Output the (X, Y) coordinate of the center of the cell containing the given text.  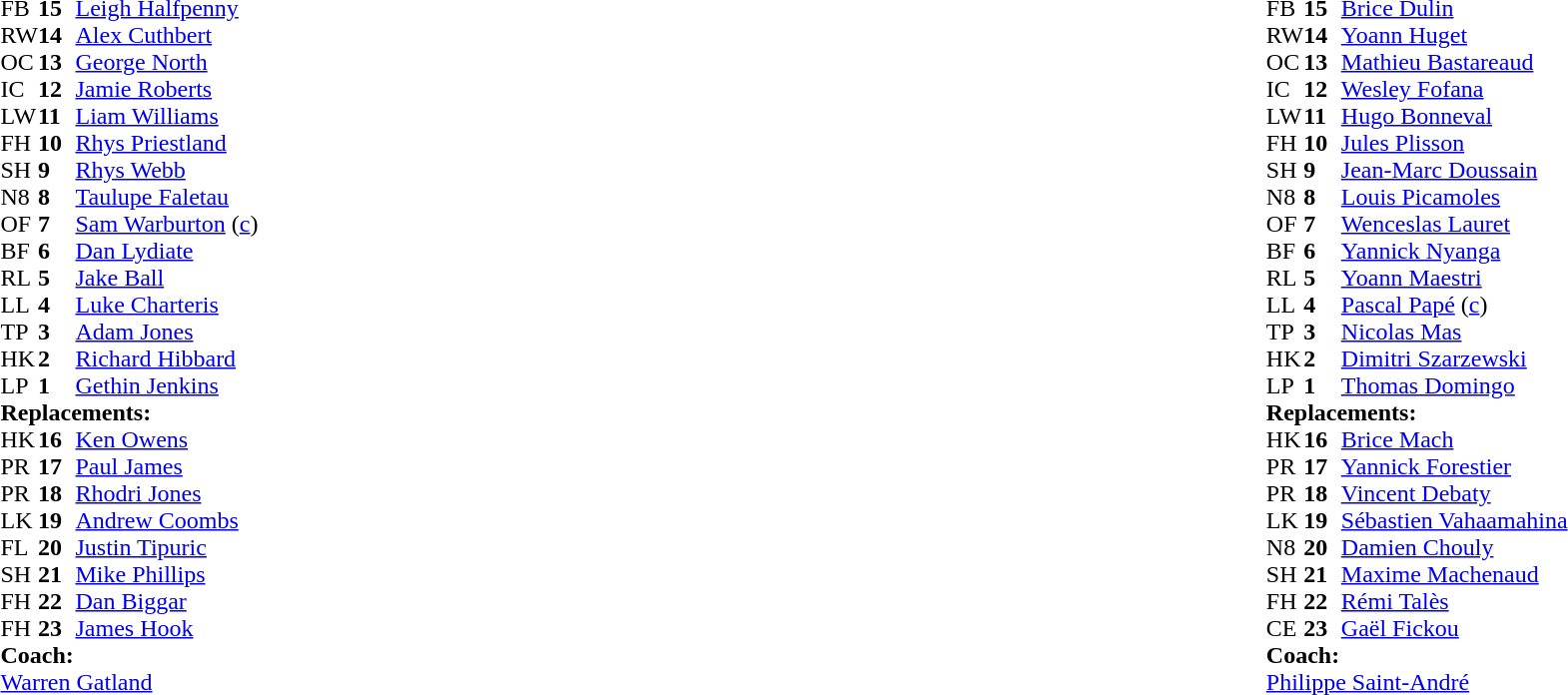
FL (19, 547)
Hugo Bonneval (1454, 116)
Rémi Talès (1454, 601)
Taulupe Faletau (168, 198)
Rhys Priestland (168, 144)
Sébastien Vahaamahina (1454, 521)
Brice Mach (1454, 439)
Yannick Nyanga (1454, 252)
Paul James (168, 467)
Adam Jones (168, 332)
Justin Tipuric (168, 547)
CE (1285, 629)
Andrew Coombs (168, 521)
George North (168, 62)
Jules Plisson (1454, 144)
Pascal Papé (c) (1454, 306)
Gethin Jenkins (168, 385)
Liam Williams (168, 116)
Wesley Fofana (1454, 90)
Jake Ball (168, 278)
Maxime Machenaud (1454, 575)
Ken Owens (168, 439)
Louis Picamoles (1454, 198)
Dan Lydiate (168, 252)
Damien Chouly (1454, 547)
James Hook (168, 629)
Yoann Huget (1454, 36)
Wenceslas Lauret (1454, 224)
Nicolas Mas (1454, 332)
Luke Charteris (168, 306)
Mike Phillips (168, 575)
Yoann Maestri (1454, 278)
Dimitri Szarzewski (1454, 359)
Sam Warburton (c) (168, 224)
Vincent Debaty (1454, 493)
Richard Hibbard (168, 359)
Yannick Forestier (1454, 467)
Alex Cuthbert (168, 36)
Mathieu Bastareaud (1454, 62)
Dan Biggar (168, 601)
Jamie Roberts (168, 90)
Rhys Webb (168, 170)
Jean-Marc Doussain (1454, 170)
Gaël Fickou (1454, 629)
Rhodri Jones (168, 493)
Thomas Domingo (1454, 385)
